Return the [X, Y] coordinate for the center point of the cell that contains the specified text.  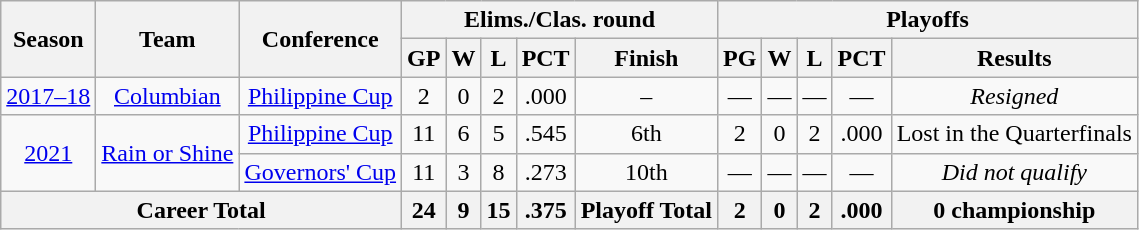
2021 [48, 153]
Finish [646, 58]
Lost in the Quarterfinals [1014, 134]
Resigned [1014, 96]
Career Total [202, 210]
GP [424, 58]
Elims./Clas. round [560, 20]
24 [424, 210]
Results [1014, 58]
– [646, 96]
.375 [546, 210]
Conference [320, 39]
Team [168, 39]
15 [498, 210]
9 [464, 210]
PG [740, 58]
Governors' Cup [320, 172]
Playoff Total [646, 210]
8 [498, 172]
6th [646, 134]
Season [48, 39]
.273 [546, 172]
Rain or Shine [168, 153]
2017–18 [48, 96]
3 [464, 172]
Columbian [168, 96]
10th [646, 172]
0 championship [1014, 210]
Playoffs [928, 20]
.545 [546, 134]
6 [464, 134]
5 [498, 134]
Did not qualify [1014, 172]
